Provide the [x, y] coordinate of the cell's center where the given text is located.  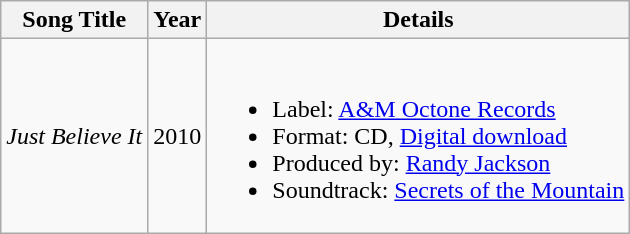
Label: A&M Octone RecordsFormat: CD, Digital downloadProduced by: Randy JacksonSoundtrack: Secrets of the Mountain [418, 136]
2010 [178, 136]
Just Believe It [74, 136]
Details [418, 20]
Song Title [74, 20]
Year [178, 20]
